Return the [x, y] coordinate for the center point of the cell that contains the specified text.  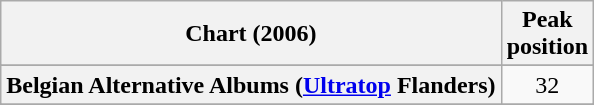
Chart (2006) [251, 34]
Peakposition [547, 34]
Belgian Alternative Albums (Ultratop Flanders) [251, 85]
32 [547, 85]
